Pinpoint the cell where the given text exists, returning its [x, y] midpoint coordinate. 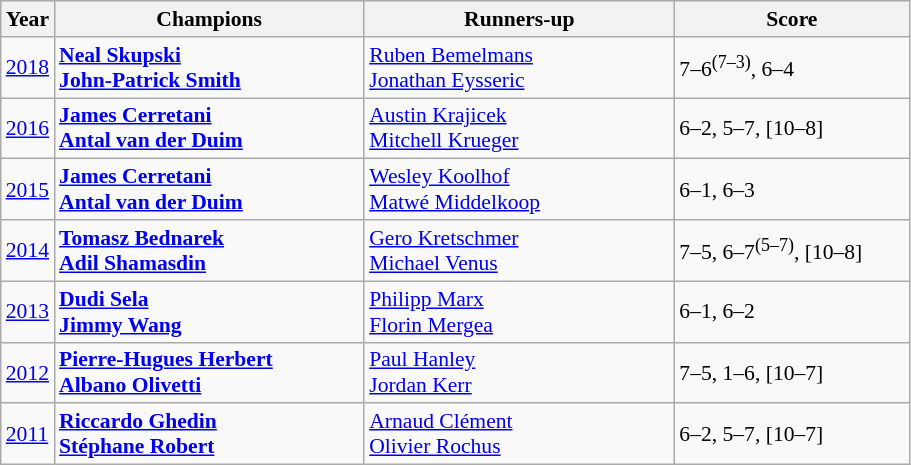
6–1, 6–3 [792, 190]
Austin Krajicek Mitchell Krueger [519, 128]
6–2, 5–7, [10–7] [792, 434]
Wesley Koolhof Matwé Middelkoop [519, 190]
Neal Skupski John-Patrick Smith [209, 68]
7–5, 1–6, [10–7] [792, 372]
7–6(7–3), 6–4 [792, 68]
Riccardo Ghedin Stéphane Robert [209, 434]
Runners-up [519, 19]
2015 [28, 190]
Dudi Sela Jimmy Wang [209, 312]
Ruben Bemelmans Jonathan Eysseric [519, 68]
7–5, 6–7(5–7), [10–8] [792, 250]
Year [28, 19]
Philipp Marx Florin Mergea [519, 312]
Arnaud Clément Olivier Rochus [519, 434]
2011 [28, 434]
Score [792, 19]
2013 [28, 312]
2016 [28, 128]
2018 [28, 68]
6–2, 5–7, [10–8] [792, 128]
Paul Hanley Jordan Kerr [519, 372]
2014 [28, 250]
Gero Kretschmer Michael Venus [519, 250]
Pierre-Hugues Herbert Albano Olivetti [209, 372]
Tomasz Bednarek Adil Shamasdin [209, 250]
Champions [209, 19]
2012 [28, 372]
6–1, 6–2 [792, 312]
